Provide the (x, y) coordinate of the cell's center where the given text is located.  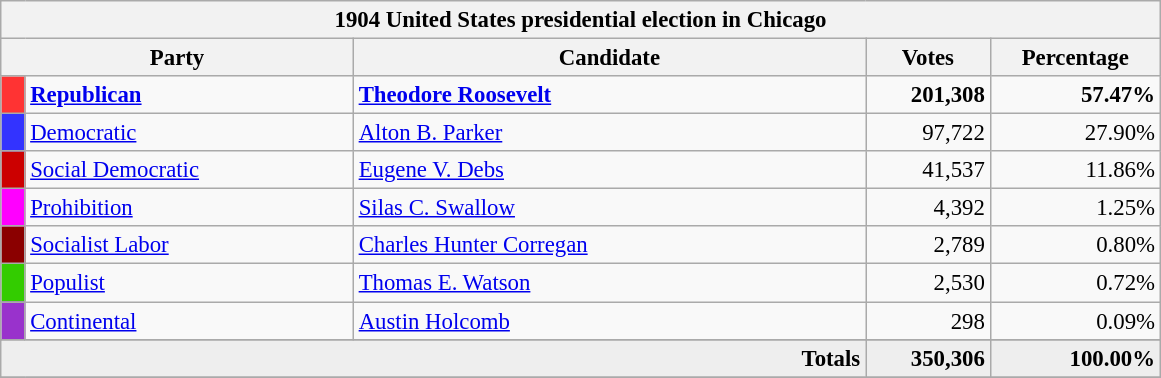
1.25% (1075, 208)
Party (178, 58)
57.47% (1075, 95)
100.00% (1075, 358)
Votes (928, 58)
Republican (189, 95)
Silas C. Swallow (609, 208)
2,789 (928, 245)
27.90% (1075, 133)
0.72% (1075, 283)
0.80% (1075, 245)
Thomas E. Watson (609, 283)
Prohibition (189, 208)
Charles Hunter Corregan (609, 245)
41,537 (928, 170)
Percentage (1075, 58)
Alton B. Parker (609, 133)
2,530 (928, 283)
1904 United States presidential election in Chicago (581, 20)
4,392 (928, 208)
Social Democratic (189, 170)
Austin Holcomb (609, 321)
97,722 (928, 133)
Theodore Roosevelt (609, 95)
Totals (434, 358)
298 (928, 321)
Democratic (189, 133)
Candidate (609, 58)
350,306 (928, 358)
Socialist Labor (189, 245)
Continental (189, 321)
201,308 (928, 95)
Populist (189, 283)
11.86% (1075, 170)
0.09% (1075, 321)
Eugene V. Debs (609, 170)
